Identify which cell holds the provided text, then report its [x, y] central coordinate. 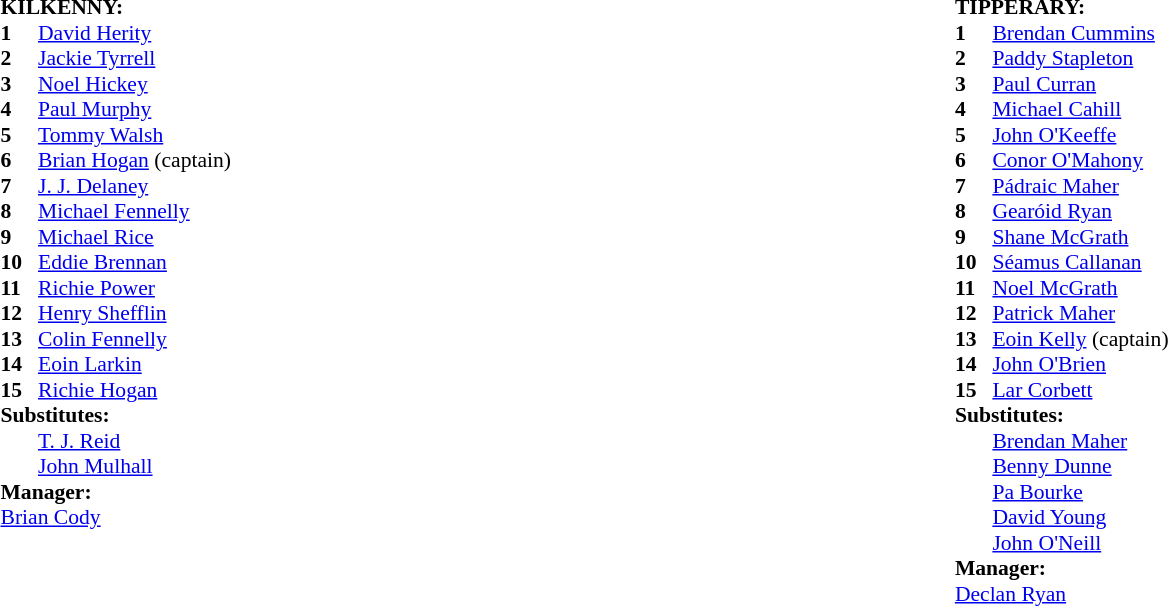
Brendan Maher [1080, 441]
Noel McGrath [1080, 288]
Gearóid Ryan [1080, 211]
Richie Power [134, 288]
Paul Murphy [134, 109]
T. J. Reid [134, 441]
Paul Curran [1080, 84]
Benny Dunne [1080, 467]
Richie Hogan [134, 390]
John O'Brien [1080, 365]
J. J. Delaney [134, 186]
Eddie Brennan [134, 263]
Henry Shefflin [134, 313]
David Herity [134, 33]
David Young [1080, 517]
John O'Keeffe [1080, 135]
Michael Rice [134, 237]
Jackie Tyrrell [134, 59]
Manager: [116, 492]
Pádraic Maher [1080, 186]
Michael Fennelly [134, 211]
Noel Hickey [134, 84]
Paddy Stapleton [1080, 59]
Brian Cody [116, 517]
Brendan Cummins [1080, 33]
Séamus Callanan [1080, 263]
Pa Bourke [1080, 492]
Lar Corbett [1080, 390]
John Mulhall [134, 467]
Tommy Walsh [134, 135]
Colin Fennelly [134, 339]
John O'Neill [1080, 543]
Eoin Kelly (captain) [1080, 339]
Patrick Maher [1080, 313]
Michael Cahill [1080, 109]
Eoin Larkin [134, 365]
Brian Hogan (captain) [134, 161]
Substitutes: [116, 415]
Shane McGrath [1080, 237]
Conor O'Mahony [1080, 161]
